Determine the [X, Y] coordinate at the center of the cell enclosing the given text.  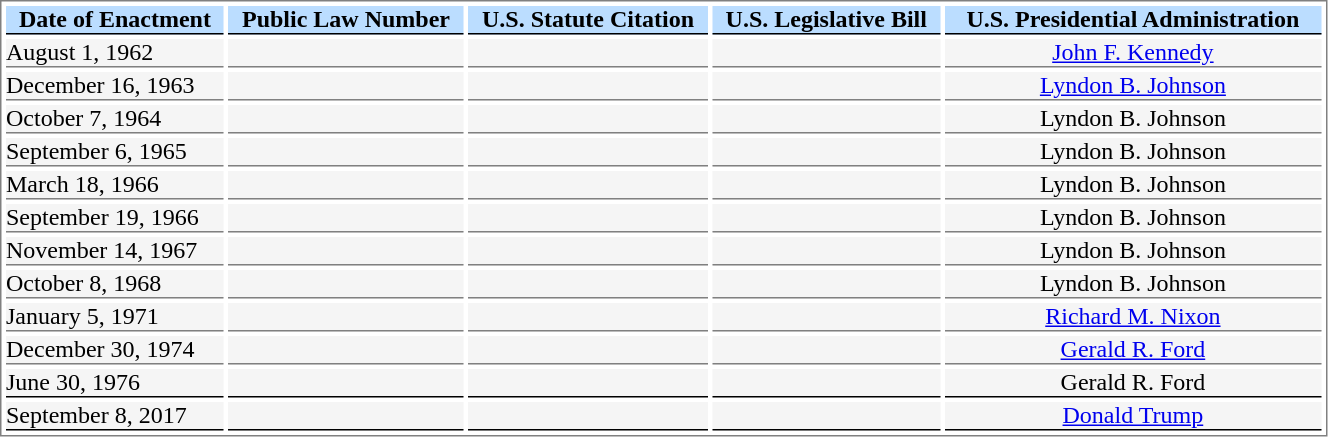
U.S. Legislative Bill [826, 20]
Date of Enactment [115, 20]
December 16, 1963 [115, 86]
Public Law Number [346, 20]
U.S. Statute Citation [588, 20]
June 30, 1976 [115, 383]
U.S. Presidential Administration [1134, 20]
August 1, 1962 [115, 53]
September 6, 1965 [115, 152]
November 14, 1967 [115, 251]
March 18, 1966 [115, 185]
December 30, 1974 [115, 350]
John F. Kennedy [1134, 53]
September 19, 1966 [115, 218]
Donald Trump [1134, 416]
September 8, 2017 [115, 416]
October 7, 1964 [115, 119]
October 8, 1968 [115, 284]
Richard M. Nixon [1134, 317]
January 5, 1971 [115, 317]
